Pinpoint the cell where the given text exists, returning its [x, y] midpoint coordinate. 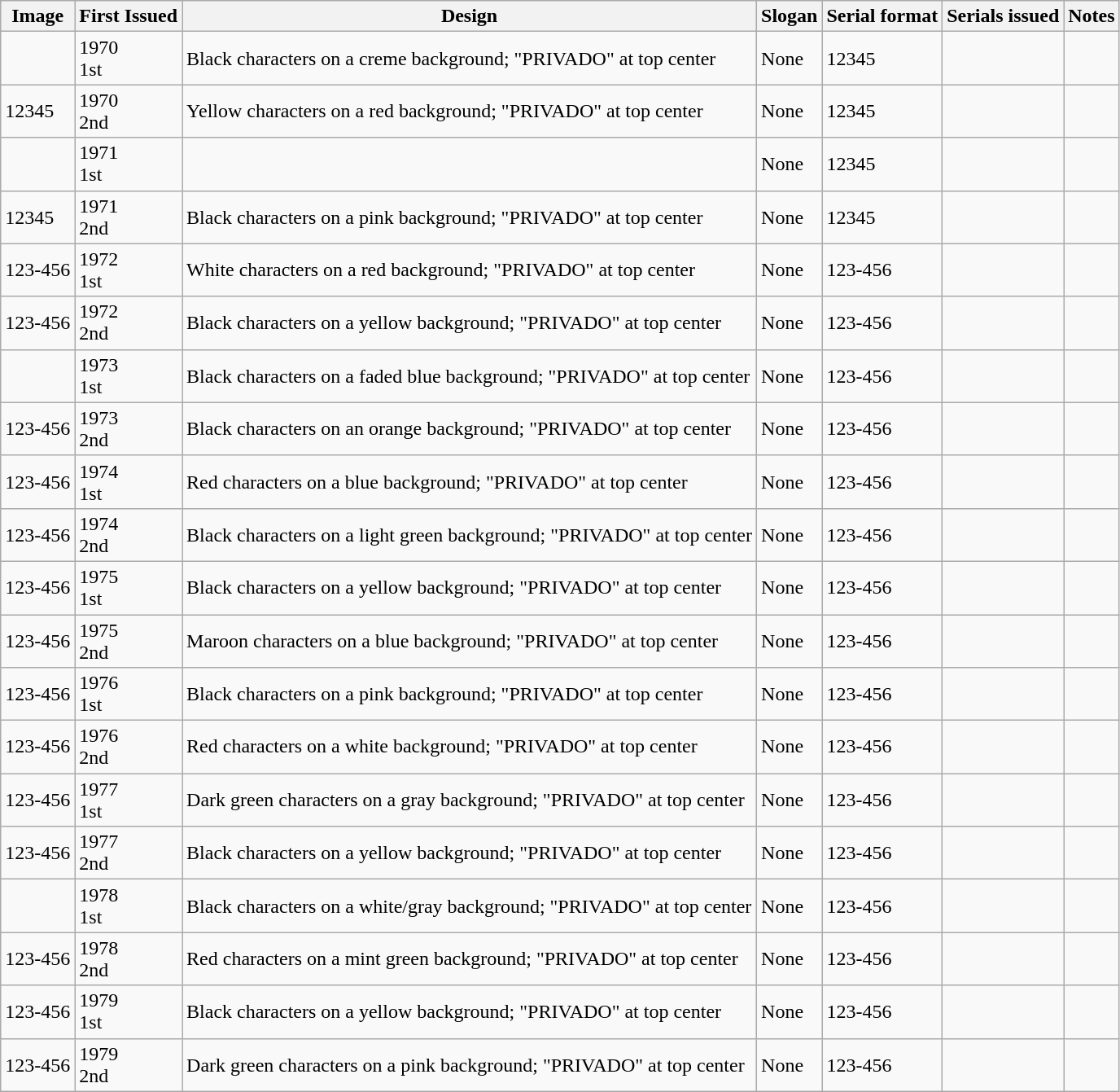
19741st [129, 482]
19742nd [129, 534]
Maroon characters on a blue background; "PRIVADO" at top center [470, 640]
Notes [1092, 16]
19781st [129, 906]
19761st [129, 694]
Black characters on a white/gray background; "PRIVADO" at top center [470, 906]
Black characters on a creme background; "PRIVADO" at top center [470, 59]
Slogan [790, 16]
19792nd [129, 1065]
Black characters on a light green background; "PRIVADO" at top center [470, 534]
Black characters on a faded blue background; "PRIVADO" at top center [470, 376]
Serials issued [1003, 16]
19782nd [129, 959]
Red characters on a mint green background; "PRIVADO" at top center [470, 959]
White characters on a red background; "PRIVADO" at top center [470, 270]
Red characters on a white background; "PRIVADO" at top center [470, 748]
Image [37, 16]
19732nd [129, 428]
19771st [129, 800]
Design [470, 16]
19751st [129, 588]
19731st [129, 376]
19772nd [129, 853]
19722nd [129, 322]
First Issued [129, 16]
19701st [129, 59]
Dark green characters on a pink background; "PRIVADO" at top center [470, 1065]
19711st [129, 164]
19702nd [129, 111]
Black characters on an orange background; "PRIVADO" at top center [470, 428]
Red characters on a blue background; "PRIVADO" at top center [470, 482]
19762nd [129, 748]
19752nd [129, 640]
19721st [129, 270]
Yellow characters on a red background; "PRIVADO" at top center [470, 111]
19791st [129, 1011]
Serial format [882, 16]
Dark green characters on a gray background; "PRIVADO" at top center [470, 800]
19712nd [129, 217]
